For the text-containing cell, return its midpoint in (x, y) coordinate format. 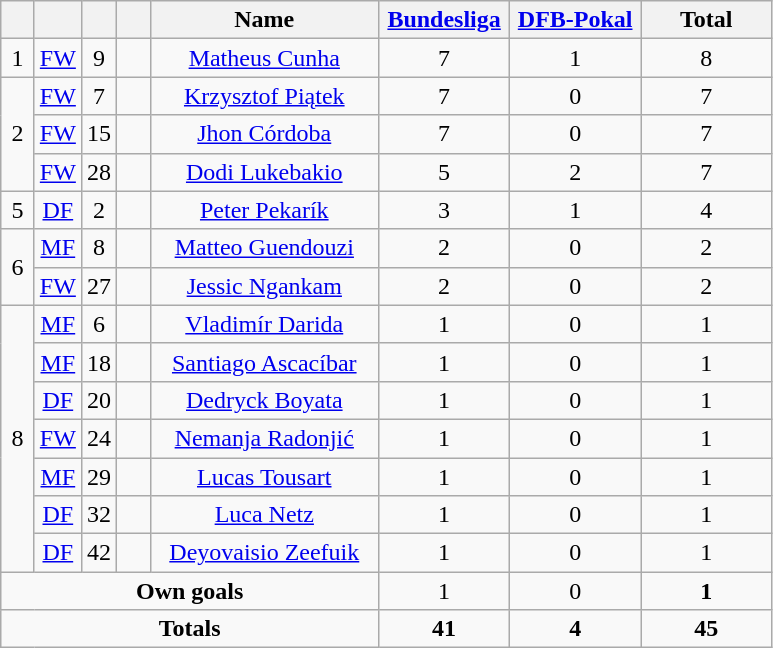
Luca Netz (264, 515)
27 (98, 286)
Bundesliga (444, 20)
Total (706, 20)
20 (98, 400)
Dodi Lukebakio (264, 172)
Totals (190, 629)
42 (98, 553)
Jessic Ngankam (264, 286)
Nemanja Radonjić (264, 438)
Vladimír Darida (264, 324)
18 (98, 362)
Matteo Guendouzi (264, 248)
41 (444, 629)
Lucas Tousart (264, 477)
32 (98, 515)
Own goals (190, 591)
Dedryck Boyata (264, 400)
45 (706, 629)
Jhon Córdoba (264, 134)
Peter Pekarík (264, 210)
Santiago Ascacíbar (264, 362)
3 (444, 210)
28 (98, 172)
9 (98, 58)
29 (98, 477)
DFB-Pokal (576, 20)
Deyovaisio Zeefuik (264, 553)
24 (98, 438)
15 (98, 134)
Matheus Cunha (264, 58)
Name (264, 20)
Krzysztof Piątek (264, 96)
